Return the (x, y) coordinate for the center point of the cell that contains the specified text.  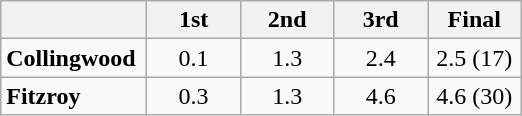
3rd (381, 20)
2.4 (381, 58)
4.6 (30) (475, 96)
1st (194, 20)
4.6 (381, 96)
Collingwood (74, 58)
0.1 (194, 58)
2.5 (17) (475, 58)
0.3 (194, 96)
Final (475, 20)
Fitzroy (74, 96)
2nd (287, 20)
